Find where the given text appears and provide that cell's center as (x, y) coordinate. 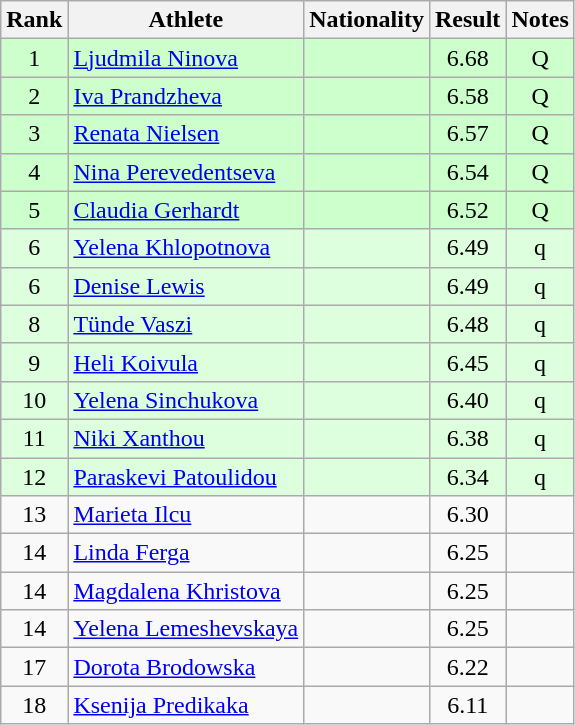
9 (34, 362)
Denise Lewis (186, 286)
18 (34, 705)
Marieta Ilcu (186, 515)
Nina Perevedentseva (186, 172)
Claudia Gerhardt (186, 210)
17 (34, 667)
6.58 (467, 96)
Ljudmila Ninova (186, 58)
6.57 (467, 134)
Iva Prandzheva (186, 96)
6.54 (467, 172)
6.38 (467, 438)
6.48 (467, 324)
Nationality (367, 20)
11 (34, 438)
12 (34, 477)
Rank (34, 20)
2 (34, 96)
Yelena Khlopotnova (186, 248)
Linda Ferga (186, 553)
Yelena Lemeshevskaya (186, 629)
Magdalena Khristova (186, 591)
5 (34, 210)
Dorota Brodowska (186, 667)
6.68 (467, 58)
6.11 (467, 705)
Athlete (186, 20)
6.40 (467, 400)
Result (467, 20)
13 (34, 515)
6.22 (467, 667)
Notes (540, 20)
8 (34, 324)
4 (34, 172)
Yelena Sinchukova (186, 400)
6.45 (467, 362)
6.52 (467, 210)
3 (34, 134)
Niki Xanthou (186, 438)
6.34 (467, 477)
Renata Nielsen (186, 134)
1 (34, 58)
Tünde Vaszi (186, 324)
6.30 (467, 515)
Ksenija Predikaka (186, 705)
Paraskevi Patoulidou (186, 477)
Heli Koivula (186, 362)
10 (34, 400)
